Determine the [X, Y] coordinate at the center of the cell enclosing the given text.  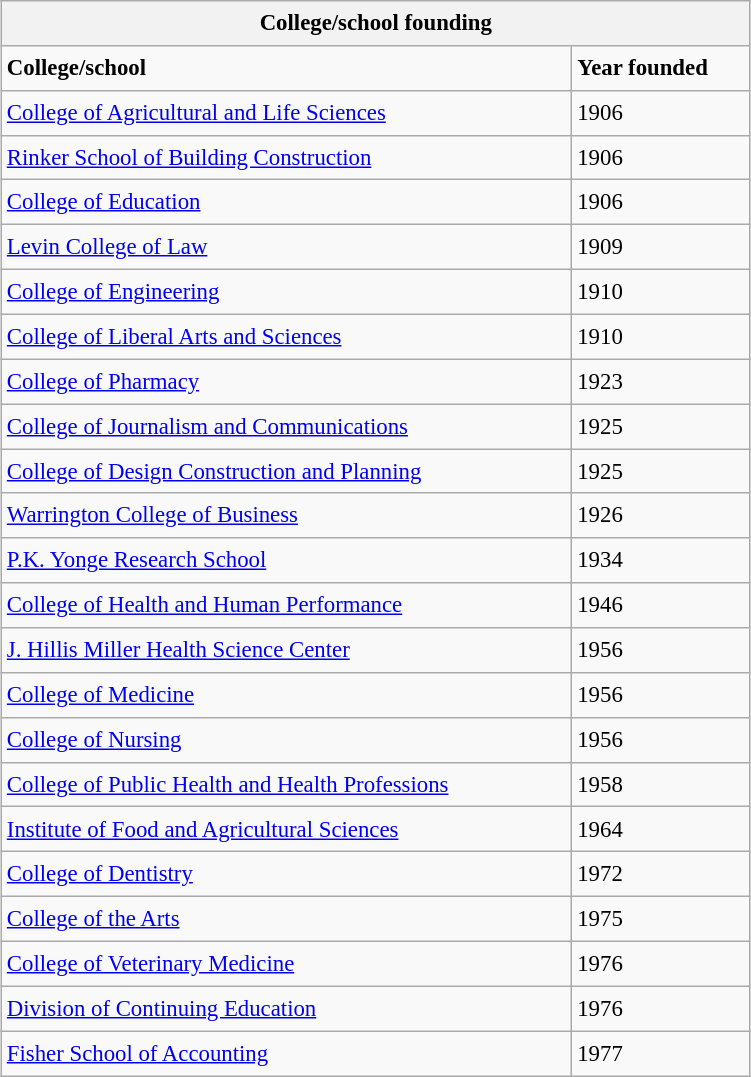
College/school founding [376, 24]
Institute of Food and Agricultural Sciences [287, 830]
College of Health and Human Performance [287, 606]
Fisher School of Accounting [287, 1054]
College of Dentistry [287, 874]
1977 [661, 1054]
1923 [661, 382]
1975 [661, 920]
1946 [661, 606]
Year founded [661, 68]
College of Agricultural and Life Sciences [287, 114]
1926 [661, 516]
Division of Continuing Education [287, 1008]
College of Liberal Arts and Sciences [287, 336]
Levin College of Law [287, 248]
College of Design Construction and Planning [287, 472]
Warrington College of Business [287, 516]
1958 [661, 784]
College/school [287, 68]
P.K. Yonge Research School [287, 560]
College of Engineering [287, 292]
College of Journalism and Communications [287, 426]
1964 [661, 830]
College of the Arts [287, 920]
1909 [661, 248]
Rinker School of Building Construction [287, 158]
College of Education [287, 202]
College of Veterinary Medicine [287, 964]
1934 [661, 560]
College of Nursing [287, 740]
College of Public Health and Health Professions [287, 784]
1972 [661, 874]
J. Hillis Miller Health Science Center [287, 650]
College of Pharmacy [287, 382]
College of Medicine [287, 696]
